Scan for the cell matching the given text and deliver its (x, y) coordinate at center. 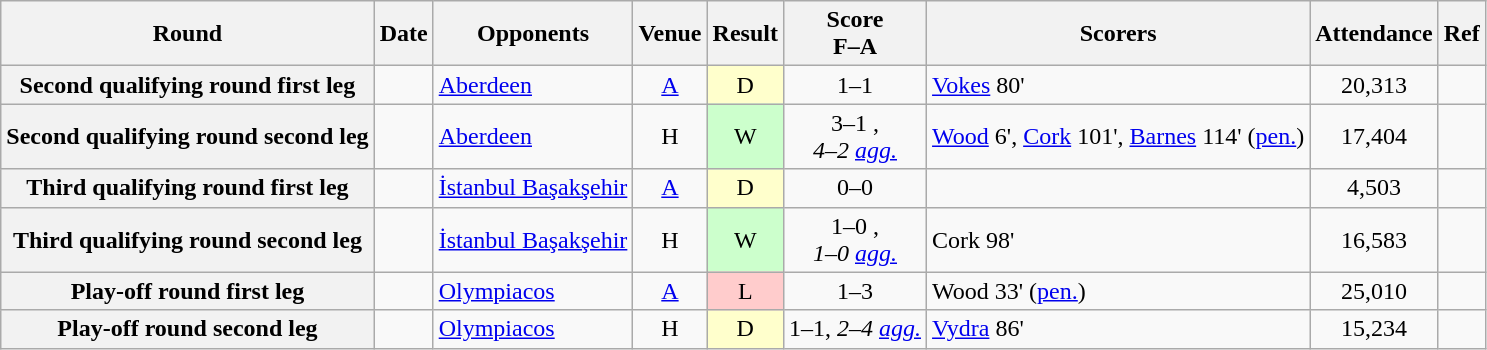
Attendance (1374, 34)
Vokes 80' (1118, 85)
Wood 33' (pen.) (1118, 291)
1–0 ,1–0 agg. (854, 240)
Opponents (533, 34)
Date (404, 34)
Scorers (1118, 34)
0–0 (854, 188)
Second qualifying round second leg (188, 136)
L (745, 291)
Venue (670, 34)
Result (745, 34)
16,583 (1374, 240)
Play-off round first leg (188, 291)
Wood 6', Cork 101', Barnes 114' (pen.) (1118, 136)
Third qualifying round first leg (188, 188)
3–1 ,4–2 agg. (854, 136)
ScoreF–A (854, 34)
Second qualifying round first leg (188, 85)
Third qualifying round second leg (188, 240)
Play-off round second leg (188, 329)
Vydra 86' (1118, 329)
4,503 (1374, 188)
Cork 98' (1118, 240)
Ref (1462, 34)
17,404 (1374, 136)
1–1 (854, 85)
20,313 (1374, 85)
1–1, 2–4 agg. (854, 329)
Round (188, 34)
25,010 (1374, 291)
15,234 (1374, 329)
1–3 (854, 291)
